Identify which cell holds the provided text, then report its [X, Y] central coordinate. 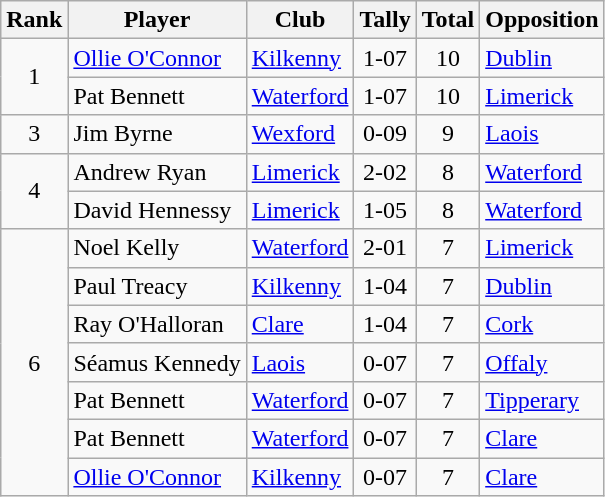
3 [34, 134]
David Hennessy [157, 210]
2-02 [385, 172]
Tipperary [542, 400]
Noel Kelly [157, 248]
1 [34, 77]
Tally [385, 20]
Séamus Kennedy [157, 362]
Andrew Ryan [157, 172]
Offaly [542, 362]
2-01 [385, 248]
4 [34, 191]
Player [157, 20]
Total [448, 20]
0-09 [385, 134]
Ray O'Halloran [157, 324]
9 [448, 134]
6 [34, 362]
Cork [542, 324]
1-05 [385, 210]
Rank [34, 20]
Paul Treacy [157, 286]
Wexford [300, 134]
Club [300, 20]
Opposition [542, 20]
Jim Byrne [157, 134]
